Capture the cell that displays the provided text and extract its (x, y) central coordinate. 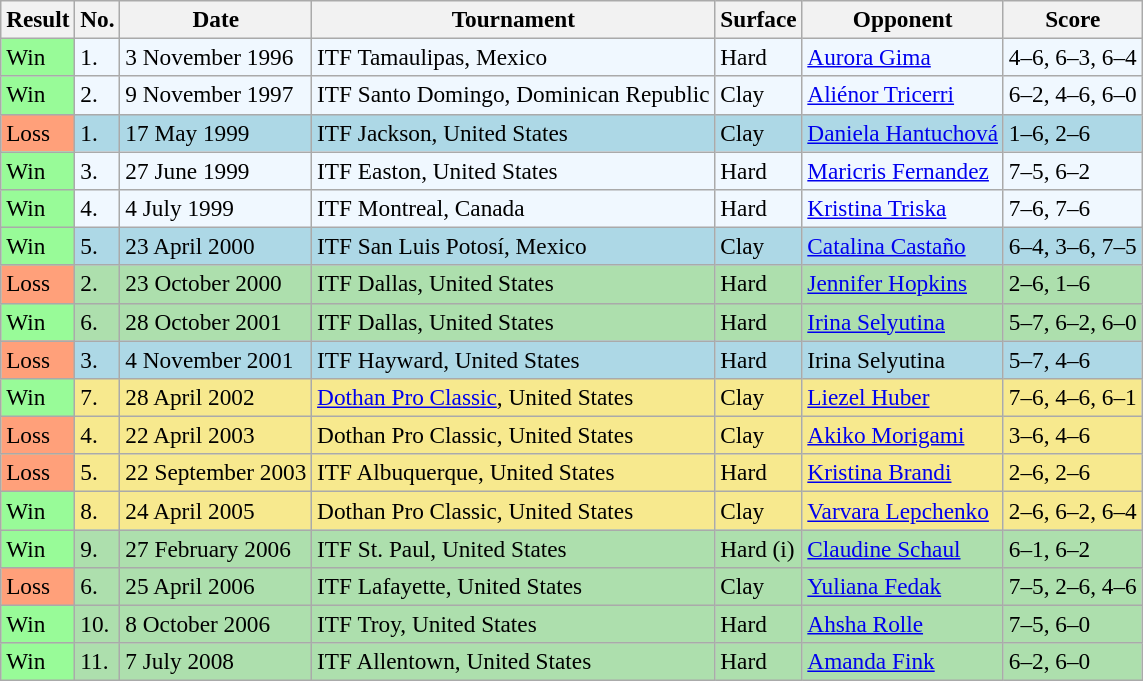
Yuliana Fedak (902, 586)
Maricris Fernandez (902, 170)
Liezel Huber (902, 397)
6–2, 4–6, 6–0 (1072, 95)
3 November 1996 (216, 57)
Catalina Castaño (902, 246)
Kristina Triska (902, 208)
ITF Easton, United States (514, 170)
4–6, 6–3, 6–4 (1072, 57)
Hard (i) (758, 548)
4 July 1999 (216, 208)
27 February 2006 (216, 548)
7. (98, 397)
8 October 2006 (216, 624)
1–6, 2–6 (1072, 133)
Akiko Morigami (902, 435)
24 April 2005 (216, 510)
25 April 2006 (216, 586)
Jennifer Hopkins (902, 284)
ITF Santo Domingo, Dominican Republic (514, 95)
11. (98, 662)
Surface (758, 19)
Result (38, 19)
Score (1072, 19)
ITF San Luis Potosí, Mexico (514, 246)
6–4, 3–6, 7–5 (1072, 246)
27 June 1999 (216, 170)
ITF Lafayette, United States (514, 586)
ITF St. Paul, United States (514, 548)
2–6, 6–2, 6–4 (1072, 510)
Tournament (514, 19)
ITF Jackson, United States (514, 133)
ITF Montreal, Canada (514, 208)
6–1, 6–2 (1072, 548)
Ahsha Rolle (902, 624)
ITF Troy, United States (514, 624)
ITF Hayward, United States (514, 359)
9. (98, 548)
7–5, 6–2 (1072, 170)
7 July 2008 (216, 662)
10. (98, 624)
28 October 2001 (216, 322)
22 September 2003 (216, 473)
Aliénor Tricerri (902, 95)
4 November 2001 (216, 359)
23 April 2000 (216, 246)
28 April 2002 (216, 397)
ITF Albuquerque, United States (514, 473)
Opponent (902, 19)
23 October 2000 (216, 284)
Claudine Schaul (902, 548)
No. (98, 19)
ITF Allentown, United States (514, 662)
7–6, 7–6 (1072, 208)
Amanda Fink (902, 662)
Varvara Lepchenko (902, 510)
2–6, 1–6 (1072, 284)
Kristina Brandi (902, 473)
Daniela Hantuchová (902, 133)
8. (98, 510)
22 April 2003 (216, 435)
ITF Tamaulipas, Mexico (514, 57)
7–5, 6–0 (1072, 624)
Date (216, 19)
7–6, 4–6, 6–1 (1072, 397)
5–7, 6–2, 6–0 (1072, 322)
2–6, 2–6 (1072, 473)
5–7, 4–6 (1072, 359)
Aurora Gima (902, 57)
6–2, 6–0 (1072, 662)
17 May 1999 (216, 133)
9 November 1997 (216, 95)
7–5, 2–6, 4–6 (1072, 586)
3–6, 4–6 (1072, 435)
